Provide the [X, Y] coordinate of the cell's center where the given text is located.  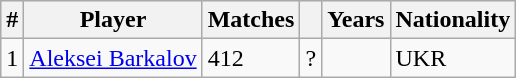
Matches [251, 20]
Years [356, 20]
Player [113, 20]
Aleksei Barkalov [113, 58]
UKR [453, 58]
1 [12, 58]
412 [251, 58]
? [311, 58]
# [12, 20]
Nationality [453, 20]
